Locate the cell with the specified text and output its (x, y) center coordinate. 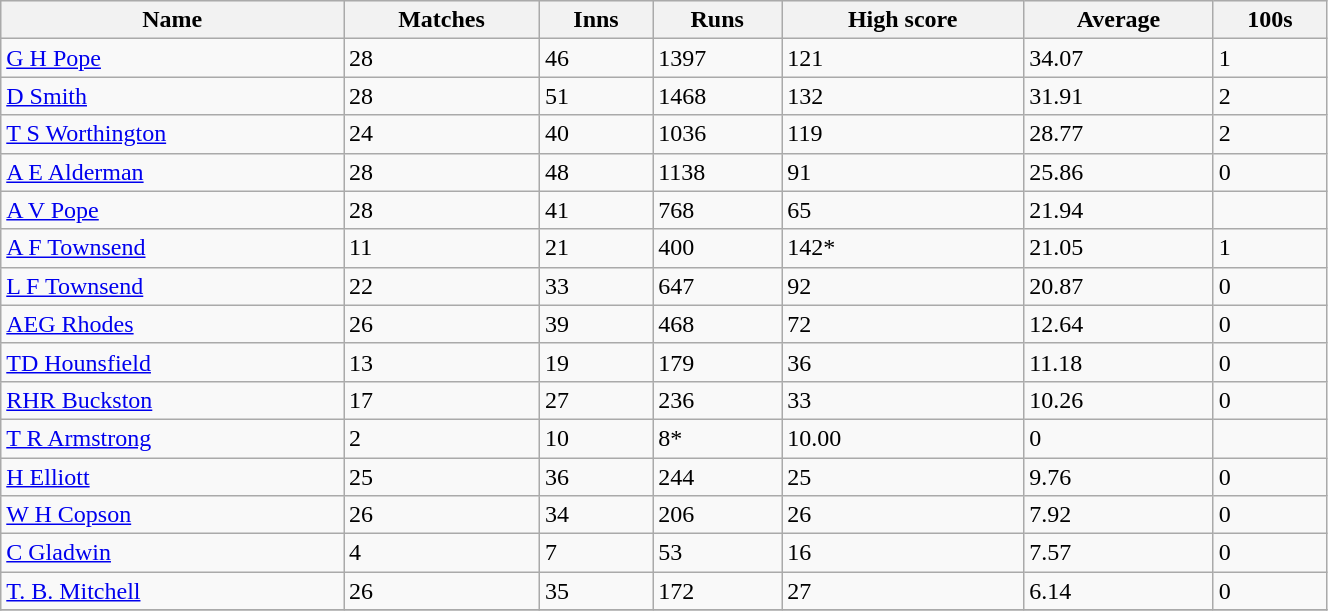
11 (442, 248)
AEG Rhodes (172, 324)
132 (903, 96)
D Smith (172, 96)
1397 (718, 58)
179 (718, 362)
19 (596, 362)
400 (718, 248)
Runs (718, 20)
7 (596, 553)
C Gladwin (172, 553)
A E Alderman (172, 172)
Matches (442, 20)
119 (903, 134)
Inns (596, 20)
11.18 (1119, 362)
6.14 (1119, 591)
40 (596, 134)
Average (1119, 20)
72 (903, 324)
A F Townsend (172, 248)
1036 (718, 134)
121 (903, 58)
31.91 (1119, 96)
51 (596, 96)
25.86 (1119, 172)
Name (172, 20)
A V Pope (172, 210)
W H Copson (172, 515)
17 (442, 400)
41 (596, 210)
53 (718, 553)
H Elliott (172, 477)
9.76 (1119, 477)
34 (596, 515)
28.77 (1119, 134)
142* (903, 248)
13 (442, 362)
7.92 (1119, 515)
T R Armstrong (172, 438)
172 (718, 591)
236 (718, 400)
35 (596, 591)
65 (903, 210)
468 (718, 324)
8* (718, 438)
91 (903, 172)
10 (596, 438)
92 (903, 286)
46 (596, 58)
21 (596, 248)
39 (596, 324)
21.94 (1119, 210)
L F Townsend (172, 286)
G H Pope (172, 58)
12.64 (1119, 324)
16 (903, 553)
100s (1270, 20)
TD Hounsfield (172, 362)
244 (718, 477)
20.87 (1119, 286)
22 (442, 286)
1468 (718, 96)
RHR Buckston (172, 400)
768 (718, 210)
34.07 (1119, 58)
High score (903, 20)
10.00 (903, 438)
48 (596, 172)
206 (718, 515)
4 (442, 553)
647 (718, 286)
24 (442, 134)
7.57 (1119, 553)
21.05 (1119, 248)
T S Worthington (172, 134)
10.26 (1119, 400)
1138 (718, 172)
T. B. Mitchell (172, 591)
